From the cell containing the given text, extract its center point as [x, y] coordinate. 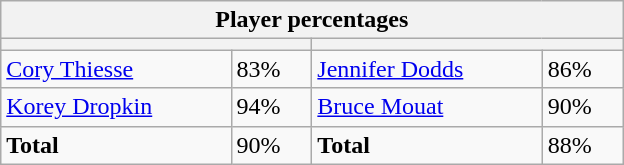
88% [582, 145]
Korey Dropkin [116, 107]
Player percentages [312, 20]
Cory Thiesse [116, 69]
83% [272, 69]
86% [582, 69]
Jennifer Dodds [427, 69]
94% [272, 107]
Bruce Mouat [427, 107]
